Return the [x, y] coordinate for the center point of the cell that contains the specified text.  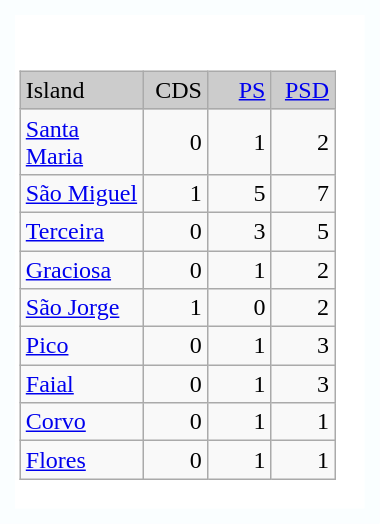
Santa Maria [82, 142]
7 [303, 193]
Pico [82, 346]
Faial [82, 384]
Graciosa [82, 269]
Flores [82, 460]
Corvo [82, 422]
PS [239, 90]
PSD [303, 90]
São Miguel [82, 193]
São Jorge [82, 308]
Terceira [82, 231]
Island [82, 90]
Island CDS PS PSD Santa Maria 0 1 2 São Miguel 1 5 7 Terceira 0 3 5 Graciosa 0 1 2 São Jorge 1 0 2 Pico 0 1 3 Faial 0 1 3 Corvo 0 1 1 Flores 0 1 1 [190, 262]
CDS [176, 90]
